Detect which cell encompasses the target text, then output its [X, Y] center coordinate. 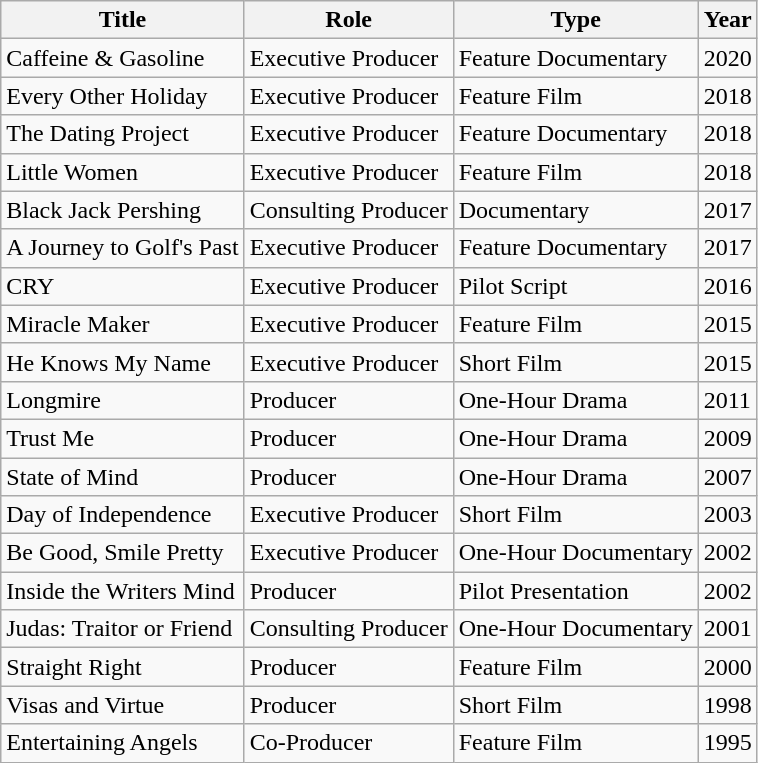
Miracle Maker [122, 324]
CRY [122, 286]
Be Good, Smile Pretty [122, 553]
Caffeine & Gasoline [122, 58]
Every Other Holiday [122, 96]
Year [728, 20]
Day of Independence [122, 515]
1998 [728, 705]
2007 [728, 477]
2001 [728, 629]
He Knows My Name [122, 362]
Title [122, 20]
Little Women [122, 172]
Straight Right [122, 667]
Pilot Script [576, 286]
Trust Me [122, 438]
1995 [728, 743]
Visas and Virtue [122, 705]
The Dating Project [122, 134]
2011 [728, 400]
2016 [728, 286]
2009 [728, 438]
2003 [728, 515]
State of Mind [122, 477]
Inside the Writers Mind [122, 591]
Type [576, 20]
Documentary [576, 210]
Black Jack Pershing [122, 210]
Longmire [122, 400]
Pilot Presentation [576, 591]
Entertaining Angels [122, 743]
2020 [728, 58]
Role [348, 20]
A Journey to Golf's Past [122, 248]
2000 [728, 667]
Judas: Traitor or Friend [122, 629]
Co-Producer [348, 743]
